From the cell containing the given text, extract its center point as [X, Y] coordinate. 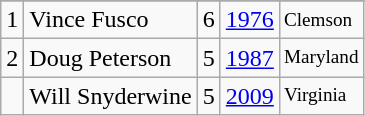
Clemson [321, 20]
2 [12, 58]
Vince Fusco [110, 20]
2009 [250, 96]
1987 [250, 58]
Maryland [321, 58]
Virginia [321, 96]
1 [12, 20]
6 [208, 20]
Doug Peterson [110, 58]
1976 [250, 20]
Will Snyderwine [110, 96]
